Output the (x, y) coordinate of the center of the cell containing the given text.  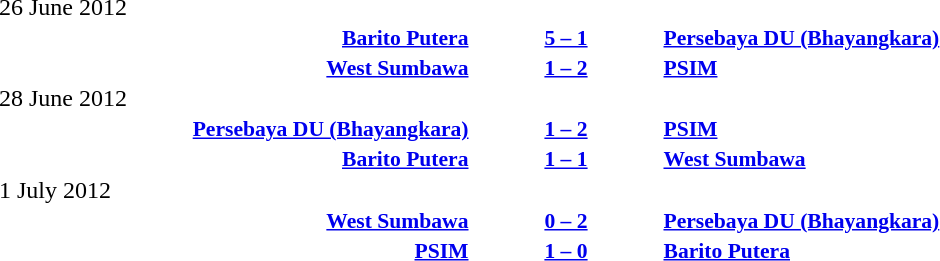
1 – 1 (566, 159)
0 – 2 (566, 220)
5 – 1 (566, 38)
